Identify which cell holds the provided text, then report its (x, y) central coordinate. 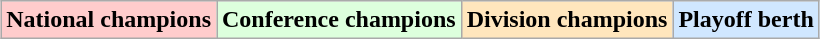
National champions (109, 20)
Conference champions (338, 20)
Playoff berth (746, 20)
Division champions (567, 20)
